For the text-containing cell, return its midpoint in [x, y] coordinate format. 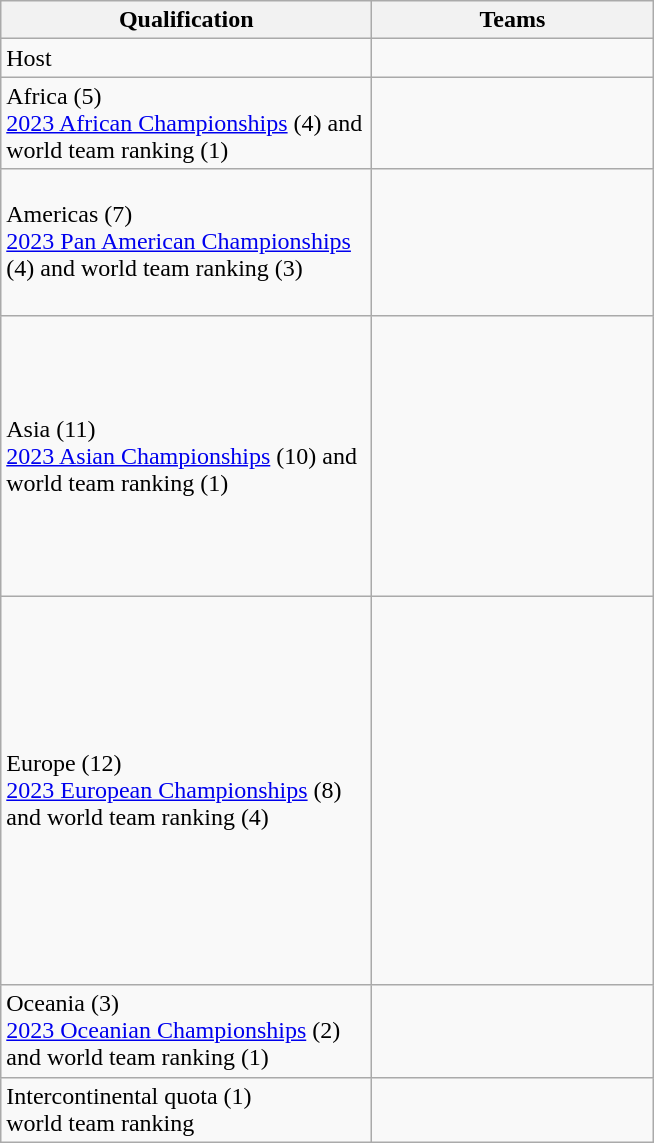
Americas (7)2023 Pan American Championships (4) and world team ranking (3) [186, 242]
Teams [512, 20]
Asia (11)2023 Asian Championships (10) and world team ranking (1) [186, 456]
Africa (5)2023 African Championships (4) and world team ranking (1) [186, 123]
Europe (12)2023 European Championships (8) and world team ranking (4) [186, 790]
Qualification [186, 20]
Oceania (3)2023 Oceanian Championships (2) and world team ranking (1) [186, 1031]
Intercontinental quota (1)world team ranking [186, 1110]
Host [186, 58]
